Identify which cell holds the provided text, then report its [X, Y] central coordinate. 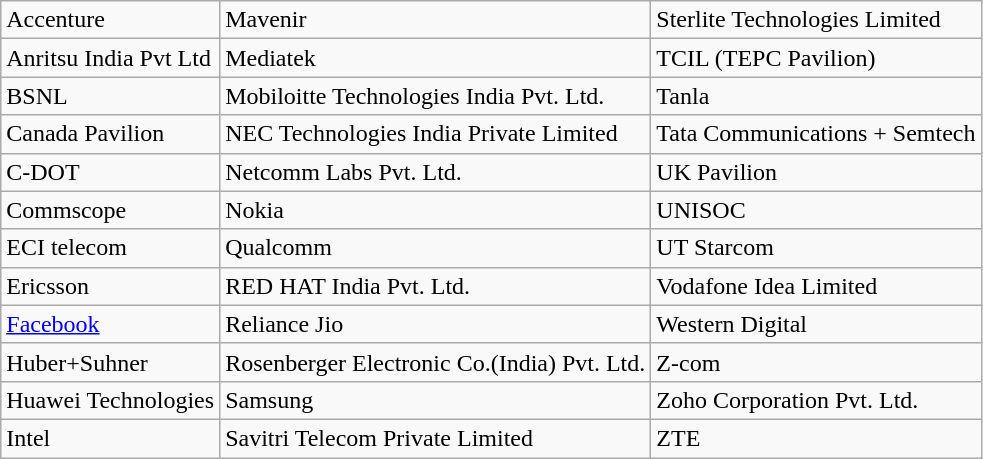
Zoho Corporation Pvt. Ltd. [816, 400]
Intel [110, 438]
Western Digital [816, 324]
Accenture [110, 20]
ZTE [816, 438]
Mobiloitte Technologies India Pvt. Ltd. [436, 96]
Z-com [816, 362]
UT Starcom [816, 248]
Tata Communications + Semtech [816, 134]
Samsung [436, 400]
Reliance Jio [436, 324]
ECI telecom [110, 248]
Facebook [110, 324]
NEC Technologies India Private Limited [436, 134]
Mavenir [436, 20]
C-DOT [110, 172]
Commscope [110, 210]
Netcomm Labs Pvt. Ltd. [436, 172]
Rosenberger Electronic Co.(India) Pvt. Ltd. [436, 362]
Ericsson [110, 286]
RED HAT India Pvt. Ltd. [436, 286]
BSNL [110, 96]
Tanla [816, 96]
TCIL (TEPC Pavilion) [816, 58]
Nokia [436, 210]
Anritsu India Pvt Ltd [110, 58]
Qualcomm [436, 248]
Savitri Telecom Private Limited [436, 438]
Huber+Suhner [110, 362]
Mediatek [436, 58]
UK Pavilion [816, 172]
Canada Pavilion [110, 134]
Huawei Technologies [110, 400]
Vodafone Idea Limited [816, 286]
Sterlite Technologies Limited [816, 20]
UNISOC [816, 210]
